Capture the cell that displays the provided text and extract its [X, Y] central coordinate. 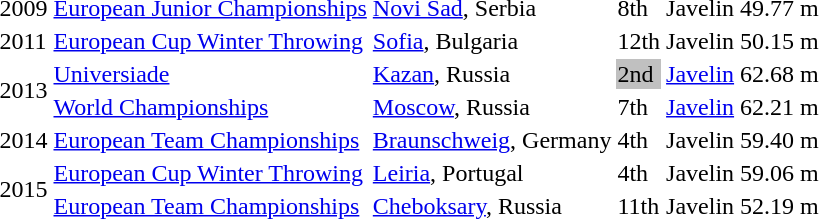
2nd [639, 74]
European Team Championships [210, 140]
Sofia, Bulgaria [492, 41]
Moscow, Russia [492, 107]
Leiria, Portugal [492, 173]
12th [639, 41]
7th [639, 107]
Braunschweig, Germany [492, 140]
World Championships [210, 107]
Universiade [210, 74]
Kazan, Russia [492, 74]
